Determine the [x, y] coordinate at the center of the cell enclosing the given text.  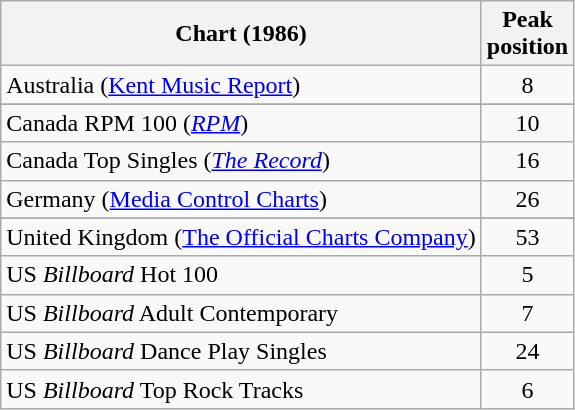
Germany (Media Control Charts) [242, 199]
US Billboard Top Rock Tracks [242, 389]
8 [527, 85]
7 [527, 313]
Canada RPM 100 (RPM) [242, 123]
26 [527, 199]
Peakposition [527, 34]
Chart (1986) [242, 34]
16 [527, 161]
Canada Top Singles (The Record) [242, 161]
US Billboard Dance Play Singles [242, 351]
24 [527, 351]
5 [527, 275]
10 [527, 123]
Australia (Kent Music Report) [242, 85]
US Billboard Hot 100 [242, 275]
53 [527, 237]
6 [527, 389]
US Billboard Adult Contemporary [242, 313]
United Kingdom (The Official Charts Company) [242, 237]
